Identify which cell holds the provided text, then report its (X, Y) central coordinate. 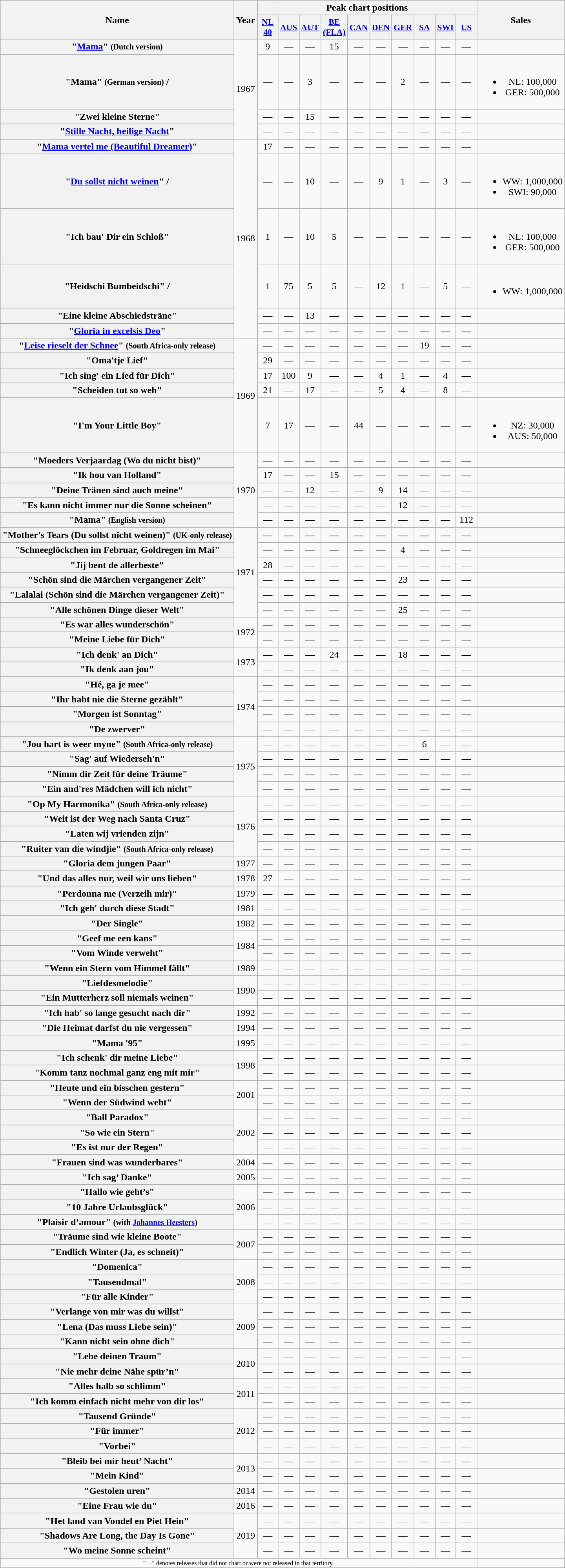
"Kann nicht sein ohne dich" (117, 1342)
"Domenica" (117, 1267)
"Vorbei" (117, 1446)
"I'm Your Little Boy" (117, 425)
2019 (246, 1535)
1979 (246, 893)
"Ich sag’ Danke" (117, 1177)
"Frauen sind was wunderbares" (117, 1162)
"Hallo wie geht’s" (117, 1192)
"Perdonna me (Verzeih mir)" (117, 893)
25 (403, 609)
NZ: 30,000AUS: 50,000 (521, 425)
1989 (246, 968)
2007 (246, 1244)
"Vom Winde verweht" (117, 953)
1977 (246, 864)
"Mama" (English version) (117, 520)
CAN (359, 27)
"Shadows Are Long, the Day Is Gone" (117, 1535)
"Mama" (Dutch version) (117, 47)
29 (268, 361)
"Liefdesmelodie" (117, 983)
"Ich geh' durch diese Stadt" (117, 908)
DEN (381, 27)
1970 (246, 490)
24 (334, 655)
"Es kann nicht immer nur die Sonne scheinen" (117, 505)
"Mother's Tears (Du sollst nicht weinen)" (UK-only release) (117, 535)
2013 (246, 1468)
1972 (246, 632)
2016 (246, 1506)
1975 (246, 766)
1976 (246, 826)
44 (359, 425)
27 (268, 879)
2006 (246, 1207)
2014 (246, 1491)
2005 (246, 1177)
Year (246, 20)
1984 (246, 946)
"Es war alles wunderschön" (117, 625)
1998 (246, 1065)
7 (268, 425)
"Alles halb so schlimm" (117, 1386)
19 (425, 346)
1974 (246, 707)
2 (403, 82)
1982 (246, 923)
"Oma'tje Lief" (117, 361)
6 (425, 744)
Name (117, 20)
"Deine Tränen sind auch meine" (117, 490)
21 (268, 390)
"Und das alles nur, weil wir uns lieben" (117, 879)
"Meine Liebe für Dich" (117, 640)
"Schneeglöckchen im Februar, Goldregen im Mai" (117, 550)
2001 (246, 1095)
"Endlich Winter (Ja, es schneit)" (117, 1252)
SA (425, 27)
2011 (246, 1394)
"Ein and'res Mädchen will ich nicht" (117, 789)
"Ich bau' Dir ein Schloß" (117, 236)
"Op My Harmonika" (South Africa-only release) (117, 804)
"Nie mehr deine Nähe spür’n" (117, 1371)
"Ein Mutterherz soll niemals weinen" (117, 998)
75 (289, 286)
"Mama vertel me (Beautiful Dreamer)" (117, 146)
"Wo meine Sonne scheint" (117, 1550)
"Lena (Das muss Liebe sein)" (117, 1327)
AUT (310, 27)
2009 (246, 1326)
"Scheiden tut so weh" (117, 390)
2004 (246, 1162)
Sales (521, 20)
"Es ist nur der Regen" (117, 1147)
"Lebe deinen Traum" (117, 1357)
"Ik denk aan jou" (117, 669)
1969 (246, 396)
"Sag' auf Wiederseh'n" (117, 759)
"Eine Frau wie du" (117, 1506)
8 (445, 390)
"Het land van Vondel en Piet Hein" (117, 1521)
13 (310, 315)
"Mein Kind" (117, 1476)
1995 (246, 1043)
SWI (445, 27)
"Alle schönen Dinge dieser Welt" (117, 609)
Peak chart positions (367, 8)
"Geef me een kans" (117, 938)
"Stille Nacht, heilige Nacht" (117, 131)
"Ich denk' an Dich" (117, 655)
"Nimm dir Zeit für deine Träume" (117, 774)
1990 (246, 990)
"Mama" (German version) / (117, 82)
"Mama '95" (117, 1043)
"Ich sing' ein Lied für Dich" (117, 376)
"Verlange von mir was du willst" (117, 1311)
"So wie ein Stern" (117, 1132)
"Tausend Gründe" (117, 1416)
"Für immer" (117, 1431)
"Eine kleine Abschiedsträne" (117, 315)
"Komm tanz nochmal ganz eng mit mir" (117, 1072)
100 (289, 376)
WW: 1,000,000 (521, 286)
"Ich hab' so lange gesucht nach dir" (117, 1013)
"Weit ist der Weg nach Santa Cruz" (117, 819)
"Jij bent de allerbeste" (117, 565)
"Ihr habt nie die Sterne gezählt" (117, 699)
"Die Heimat darfst du nie vergessen" (117, 1028)
"Ik hou van Holland" (117, 475)
18 (403, 655)
"Ich komm einfach nicht mehr von dir los" (117, 1401)
AUS (289, 27)
US (466, 27)
"Plaisir d’amour" (with Johannes Heesters) (117, 1222)
2012 (246, 1431)
BE (FLA) (334, 27)
"Hé, ga je mee" (117, 684)
"Träume sind wie kleine Boote" (117, 1237)
"Laten wij vrienden zijn" (117, 833)
"Gloria in excelsis Deo" (117, 331)
1981 (246, 908)
"Lalalai (Schön sind die Märchen vergangener Zeit)" (117, 594)
1978 (246, 879)
"Moeders Verjaardag (Wo du nicht bist)" (117, 460)
"Der Single" (117, 923)
"Wenn ein Stern vom Himmel fällt" (117, 968)
"—" denotes releases that did not chart or were not released in that territory. (239, 1563)
1971 (246, 572)
"Tausendmal" (117, 1282)
"De zwerver" (117, 729)
23 (403, 580)
112 (466, 520)
2002 (246, 1132)
"Ball Paradox" (117, 1118)
NL 40 (268, 27)
"Bleib bei mir heut’ Nacht" (117, 1461)
14 (403, 490)
"Gloria dem jungen Paar" (117, 864)
"Wenn der Südwind weht" (117, 1103)
"Gestolen uren" (117, 1491)
"Schön sind die Märchen vergangener Zeit" (117, 580)
2010 (246, 1364)
28 (268, 565)
"Zwei kleine Sterne" (117, 117)
"Du sollst nicht weinen" / (117, 181)
"Heidschi Bumbeidschi" / (117, 286)
1973 (246, 662)
GER (403, 27)
"Für alle Kinder" (117, 1296)
1968 (246, 239)
1994 (246, 1028)
"Morgen ist Sonntag" (117, 714)
"Ruiter van die windjie" (South Africa-only release) (117, 849)
1967 (246, 89)
WW: 1,000,000SWI: 90,000 (521, 181)
1992 (246, 1013)
"Heute und ein bisschen gestern" (117, 1087)
"10 Jahre Urlaubsglück" (117, 1207)
"Jou hart is weer myne" (South Africa-only release) (117, 744)
"Ich schenk' dir meine Liebe" (117, 1057)
"Leise rieselt der Schnee" (South Africa-only release) (117, 346)
2008 (246, 1282)
